Pinpoint the cell where the given text exists, returning its [X, Y] midpoint coordinate. 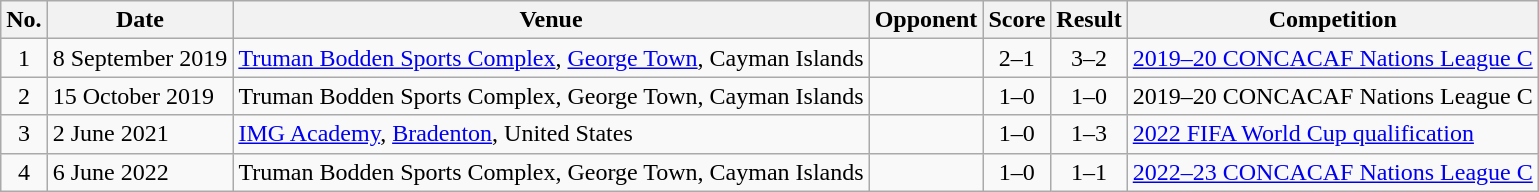
2 [24, 96]
Score [1017, 20]
Opponent [926, 20]
Venue [551, 20]
4 [24, 172]
3 [24, 134]
1 [24, 58]
Competition [1332, 20]
15 October 2019 [140, 96]
Result [1089, 20]
2–1 [1017, 58]
IMG Academy, Bradenton, United States [551, 134]
6 June 2022 [140, 172]
3–2 [1089, 58]
Date [140, 20]
2022–23 CONCACAF Nations League C [1332, 172]
No. [24, 20]
1–1 [1089, 172]
2 June 2021 [140, 134]
8 September 2019 [140, 58]
1–3 [1089, 134]
2022 FIFA World Cup qualification [1332, 134]
